Output the (X, Y) coordinate of the center of the cell containing the given text.  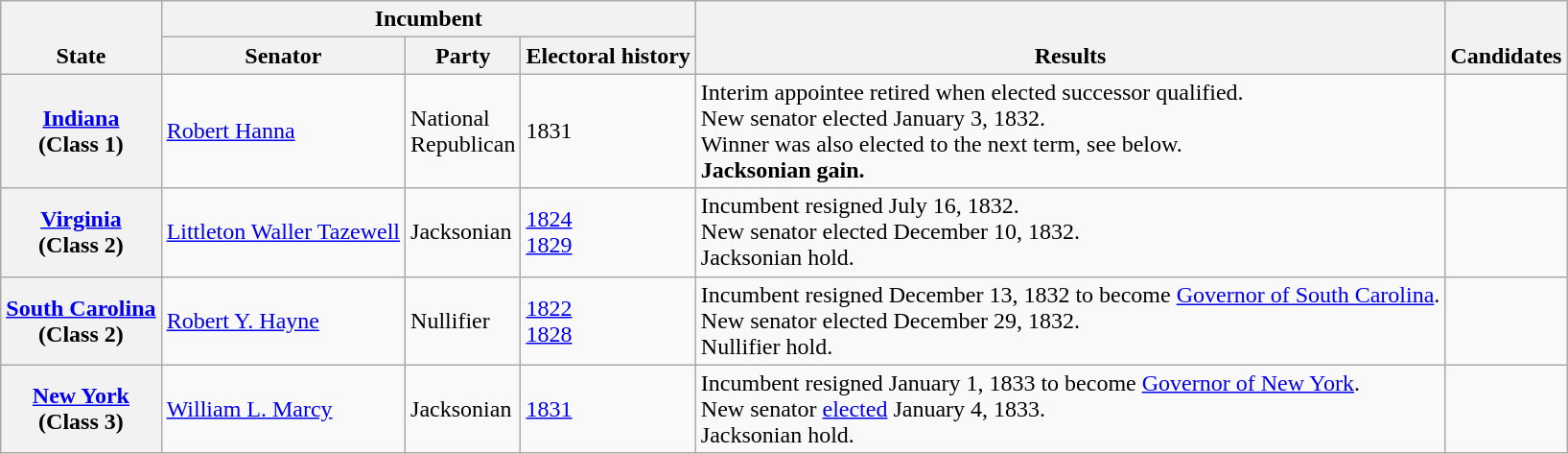
Electoral history (608, 56)
1824 1829 (608, 232)
New York(Class 3) (81, 409)
Candidates (1506, 37)
William L. Marcy (283, 409)
Incumbent resigned January 1, 1833 to become Governor of New York.New senator elected January 4, 1833.Jacksonian hold. (1070, 409)
Results (1070, 37)
Virginia(Class 2) (81, 232)
Incumbent resigned July 16, 1832.New senator elected December 10, 1832.Jacksonian hold. (1070, 232)
Indiana(Class 1) (81, 131)
Littleton Waller Tazewell (283, 232)
State (81, 37)
Incumbent (428, 19)
Robert Y. Hayne (283, 321)
South Carolina(Class 2) (81, 321)
NationalRepublican (463, 131)
Nullifier (463, 321)
Robert Hanna (283, 131)
18221828 (608, 321)
Incumbent resigned December 13, 1832 to become Governor of South Carolina.New senator elected December 29, 1832.Nullifier hold. (1070, 321)
Senator (283, 56)
Party (463, 56)
